Pinpoint the cell where the given text exists, returning its (X, Y) midpoint coordinate. 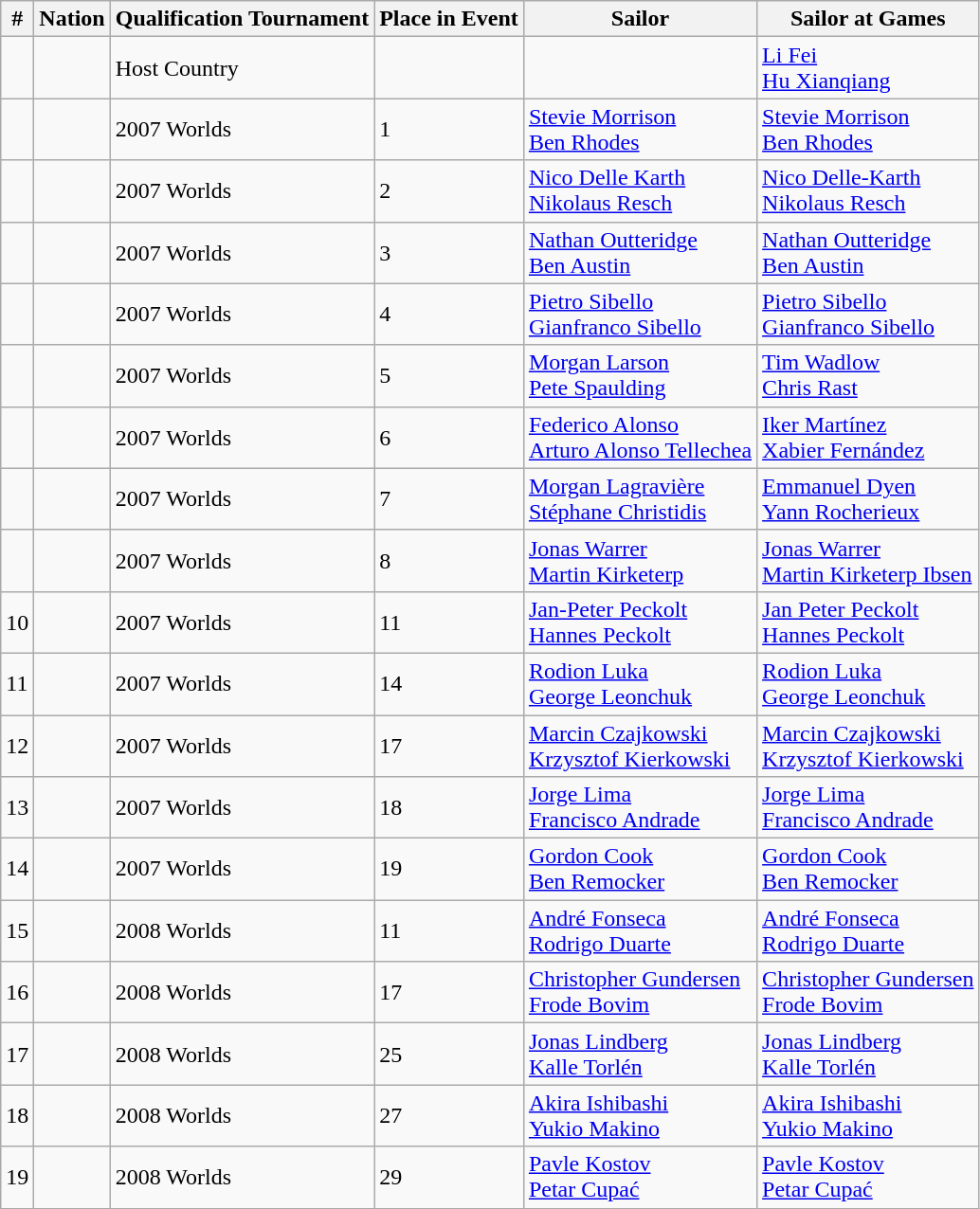
Host Country (242, 68)
29 (449, 1177)
Emmanuel DyenYann Rocherieux (868, 498)
3 (449, 252)
Nation (72, 19)
Sailor at Games (868, 19)
6 (449, 438)
Morgan LarsonPete Spaulding (640, 375)
1 (449, 129)
4 (449, 315)
Nico Delle KarthNikolaus Resch (640, 191)
Nico Delle-KarthNikolaus Resch (868, 191)
25 (449, 1054)
Jonas WarrerMartin Kirketerp (640, 561)
Iker MartínezXabier Fernández (868, 438)
Jan-Peter PeckoltHannes Peckolt (640, 622)
Sailor (640, 19)
5 (449, 375)
Jan Peter PeckoltHannes Peckolt (868, 622)
8 (449, 561)
Place in Event (449, 19)
Jonas WarrerMartin Kirketerp Ibsen (868, 561)
13 (17, 807)
Li FeiHu Xianqiang (868, 68)
7 (449, 498)
15 (17, 930)
27 (449, 1116)
2 (449, 191)
12 (17, 745)
Federico AlonsoArturo Alonso Tellechea (640, 438)
Qualification Tournament (242, 19)
16 (17, 993)
Tim WadlowChris Rast (868, 375)
# (17, 19)
Morgan LagravièreStéphane Christidis (640, 498)
10 (17, 622)
